For the text-containing cell, return its midpoint in (x, y) coordinate format. 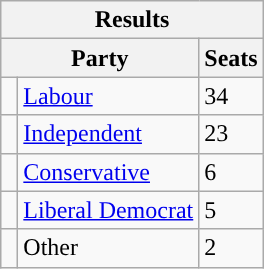
Independent (108, 134)
Other (108, 248)
Liberal Democrat (108, 210)
6 (231, 172)
Party (100, 58)
Results (132, 20)
5 (231, 210)
23 (231, 134)
Conservative (108, 172)
Labour (108, 96)
Seats (231, 58)
2 (231, 248)
34 (231, 96)
